Search for the cell housing the specified text and yield its [x, y] center coordinate. 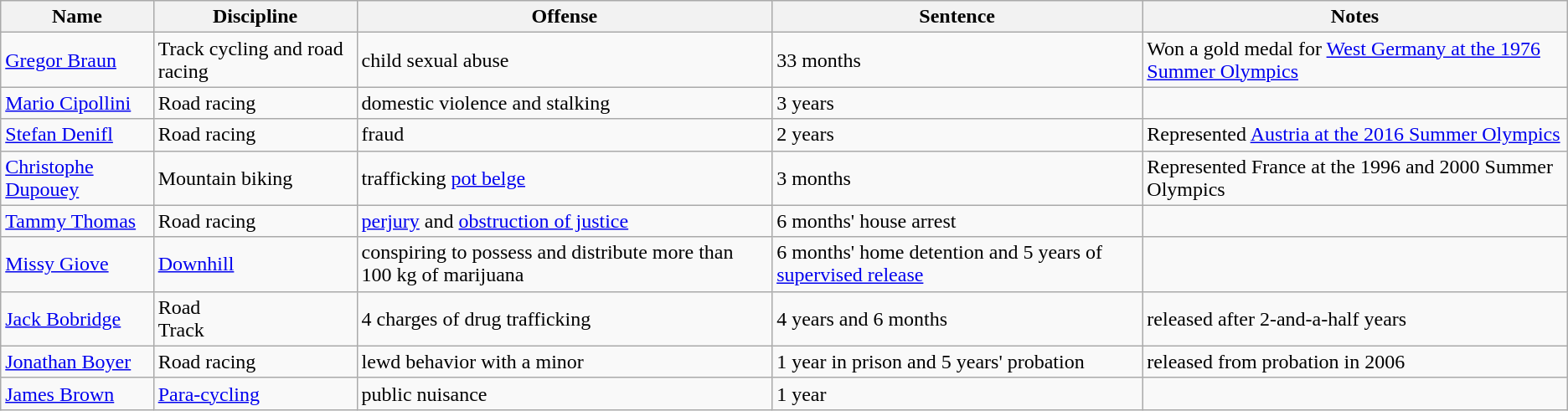
6 months' house arrest [957, 221]
lewd behavior with a minor [565, 362]
Stefan Denifl [77, 135]
Para-cycling [255, 393]
4 years and 6 months [957, 318]
33 months [957, 60]
Offense [565, 17]
6 months' home detention and 5 years of supervised release [957, 265]
Notes [1355, 17]
Christophe Dupouey [77, 177]
released after 2-and-a-half years [1355, 318]
perjury and obstruction of justice [565, 221]
4 charges of drug trafficking [565, 318]
Won a gold medal for West Germany at the 1976 Summer Olympics [1355, 60]
Jack Bobridge [77, 318]
Name [77, 17]
1 year [957, 393]
3 years [957, 103]
Gregor Braun [77, 60]
conspiring to possess and distribute more than 100 kg of marijuana [565, 265]
1 year in prison and 5 years' probation [957, 362]
Sentence [957, 17]
James Brown [77, 393]
RoadTrack [255, 318]
fraud [565, 135]
Downhill [255, 265]
2 years [957, 135]
Mountain biking [255, 177]
Tammy Thomas [77, 221]
Track cycling and road racing [255, 60]
Represented Austria at the 2016 Summer Olympics [1355, 135]
child sexual abuse [565, 60]
Mario Cipollini [77, 103]
Jonathan Boyer [77, 362]
trafficking pot belge [565, 177]
Discipline [255, 17]
domestic violence and stalking [565, 103]
Represented France at the 1996 and 2000 Summer Olympics [1355, 177]
Missy Giove [77, 265]
released from probation in 2006 [1355, 362]
public nuisance [565, 393]
3 months [957, 177]
